For the text-containing cell, return its midpoint in (x, y) coordinate format. 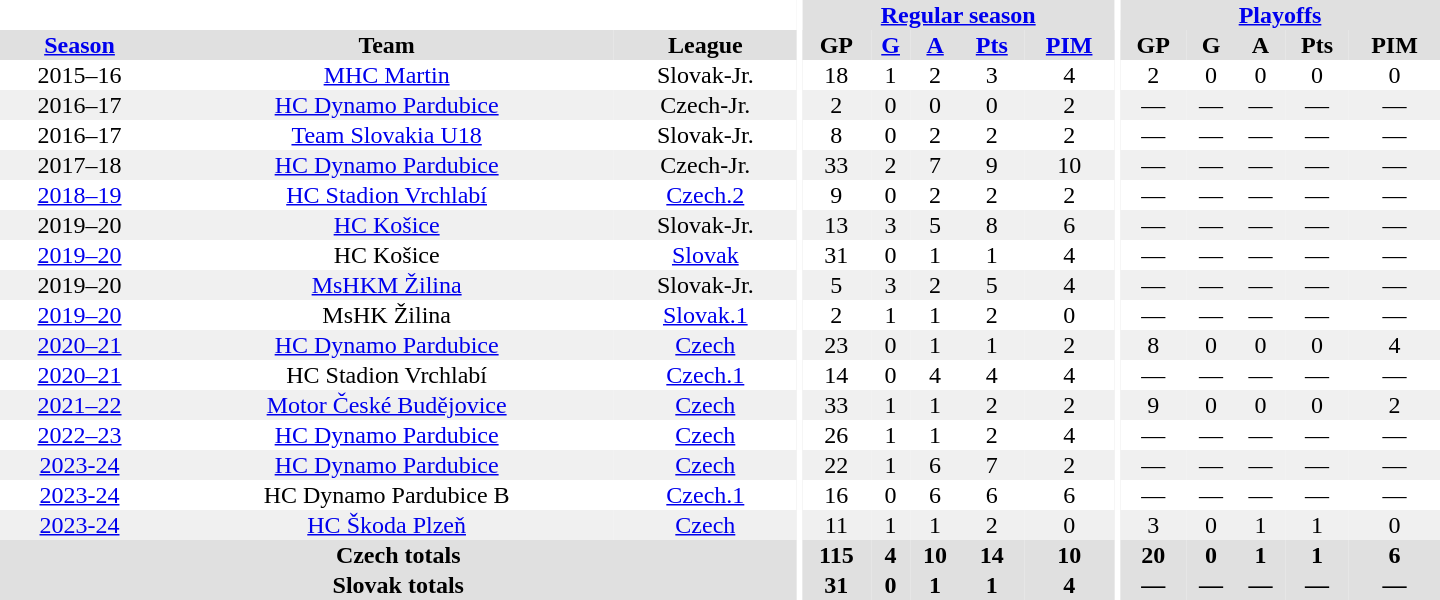
2017–18 (80, 165)
Slovak (705, 255)
2018–19 (80, 195)
13 (836, 225)
2015–16 (80, 75)
Team Slovakia U18 (386, 135)
2022–23 (80, 435)
16 (836, 495)
Slovak totals (398, 585)
MsHK Žilina (386, 315)
League (705, 45)
HC Škoda Plzeň (386, 525)
26 (836, 435)
MHC Martin (386, 75)
23 (836, 345)
MsHKM Žilina (386, 285)
18 (836, 75)
11 (836, 525)
Team (386, 45)
Season (80, 45)
Slovak.1 (705, 315)
Czech totals (398, 555)
Czech.2 (705, 195)
22 (836, 465)
115 (836, 555)
Playoffs (1280, 15)
2021–22 (80, 405)
Motor České Budějovice (386, 405)
Regular season (958, 15)
20 (1153, 555)
HC Dynamo Pardubice B (386, 495)
